Search for the cell housing the specified text and yield its [X, Y] center coordinate. 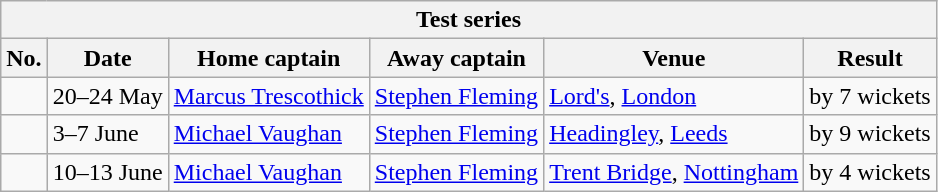
Date [108, 58]
by 9 wickets [870, 134]
Venue [674, 58]
Lord's, London [674, 96]
Test series [468, 20]
Marcus Trescothick [268, 96]
Away captain [456, 58]
by 4 wickets [870, 172]
Home captain [268, 58]
Headingley, Leeds [674, 134]
10–13 June [108, 172]
No. [24, 58]
by 7 wickets [870, 96]
20–24 May [108, 96]
3–7 June [108, 134]
Result [870, 58]
Trent Bridge, Nottingham [674, 172]
